For the text-containing cell, return its midpoint in (x, y) coordinate format. 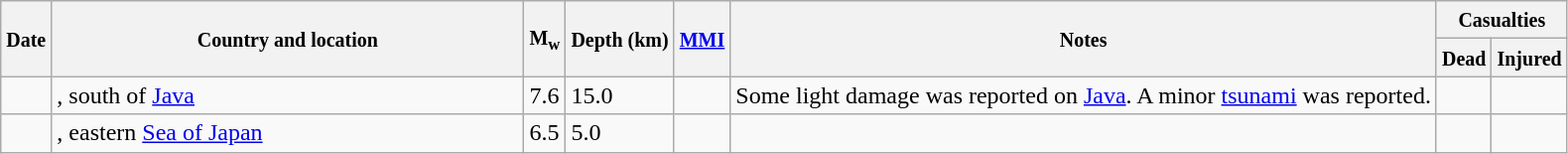
Injured (1529, 58)
Date (26, 39)
, south of Java (288, 95)
Country and location (288, 39)
Depth (km) (619, 39)
MMI (703, 39)
6.5 (545, 133)
, eastern Sea of Japan (288, 133)
Dead (1464, 58)
Casualties (1502, 20)
7.6 (545, 95)
Mw (545, 39)
5.0 (619, 133)
Notes (1084, 39)
Some light damage was reported on Java. A minor tsunami was reported. (1084, 95)
15.0 (619, 95)
